Provide the (X, Y) coordinate of the cell's center where the given text is located.  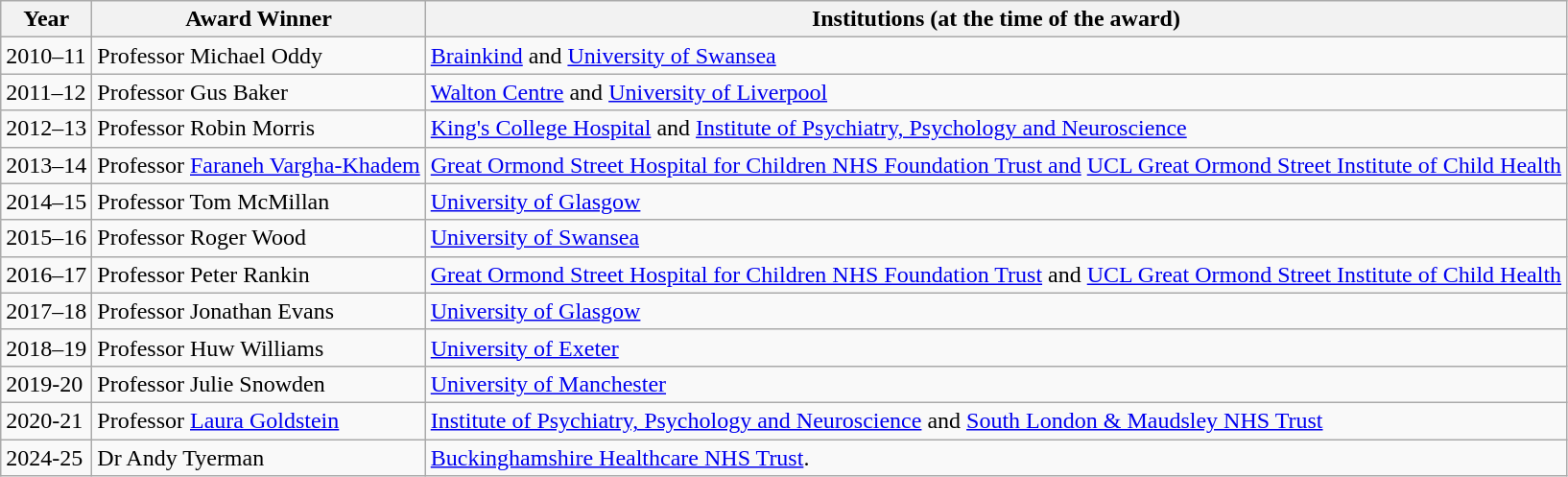
Professor Michael Oddy (259, 56)
Institute of Psychiatry, Psychology and Neuroscience and South London & Maudsley NHS Trust (996, 420)
University of Swansea (996, 238)
2024-25 (46, 458)
2019-20 (46, 384)
Professor Peter Rankin (259, 274)
Professor Julie Snowden (259, 384)
Brainkind and University of Swansea (996, 56)
2015–16 (46, 238)
2017–18 (46, 311)
King's College Hospital and Institute of Psychiatry, Psychology and Neuroscience (996, 129)
Year (46, 19)
Professor Huw Williams (259, 347)
Award Winner (259, 19)
Professor Gus Baker (259, 92)
Professor Tom McMillan (259, 202)
University of Exeter (996, 347)
2014–15 (46, 202)
2018–19 (46, 347)
2013–14 (46, 165)
Professor Robin Morris (259, 129)
2012–13 (46, 129)
Professor Faraneh Vargha-Khadem (259, 165)
Institutions (at the time of the award) (996, 19)
Professor Laura Goldstein (259, 420)
2020-21 (46, 420)
University of Manchester (996, 384)
2010–11 (46, 56)
Buckinghamshire Healthcare NHS Trust. (996, 458)
2016–17 (46, 274)
Professor Roger Wood (259, 238)
Walton Centre and University of Liverpool (996, 92)
Dr Andy Tyerman (259, 458)
Professor Jonathan Evans (259, 311)
2011–12 (46, 92)
